From the cell containing the given text, extract its center point as (x, y) coordinate. 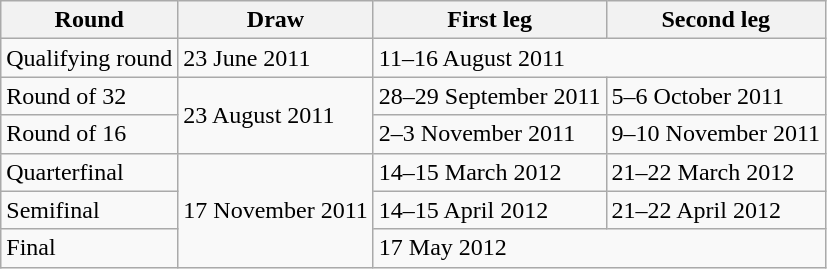
5–6 October 2011 (716, 96)
First leg (490, 20)
Final (90, 248)
Round of 32 (90, 96)
Semifinal (90, 210)
2–3 November 2011 (490, 134)
28–29 September 2011 (490, 96)
21–22 March 2012 (716, 172)
Round (90, 20)
Draw (276, 20)
14–15 March 2012 (490, 172)
Quarterfinal (90, 172)
17 November 2011 (276, 210)
11–16 August 2011 (599, 58)
23 August 2011 (276, 115)
23 June 2011 (276, 58)
Round of 16 (90, 134)
17 May 2012 (599, 248)
9–10 November 2011 (716, 134)
21–22 April 2012 (716, 210)
14–15 April 2012 (490, 210)
Second leg (716, 20)
Qualifying round (90, 58)
